Extract the (X, Y) coordinate from the center of the cell holding the provided text.  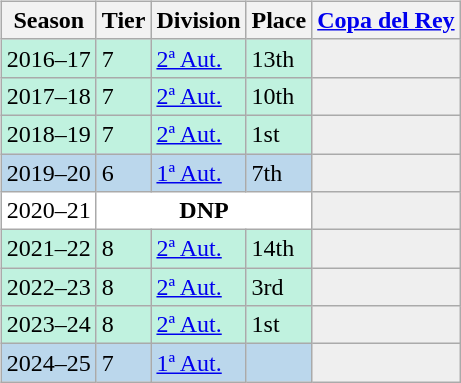
13th (279, 58)
Season (48, 20)
DNP (204, 211)
Copa del Rey (386, 20)
6 (124, 173)
2024–25 (48, 363)
14th (279, 249)
2016–17 (48, 58)
Division (198, 20)
7th (279, 173)
2021–22 (48, 249)
2020–21 (48, 211)
2023–24 (48, 325)
2017–18 (48, 96)
10th (279, 96)
3rd (279, 287)
Tier (124, 20)
2019–20 (48, 173)
Place (279, 20)
2018–19 (48, 134)
2022–23 (48, 287)
